Return [x, y] of the center of cell containing provided text 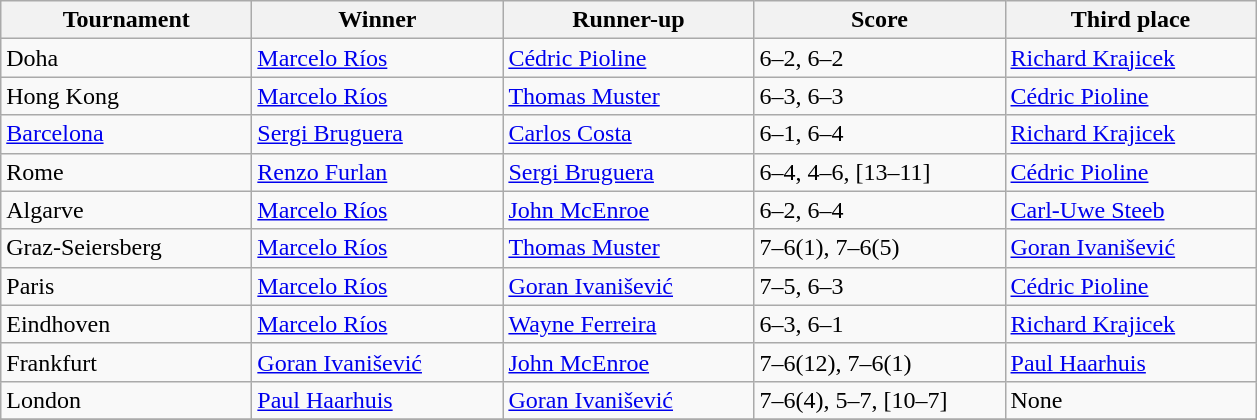
Carl-Uwe Steeb [1130, 210]
Third place [1130, 20]
7–5, 6–3 [880, 286]
6–2, 6–2 [880, 58]
Runner-up [628, 20]
Algarve [126, 210]
Eindhoven [126, 324]
Rome [126, 172]
Frankfurt [126, 362]
Graz-Seiersberg [126, 248]
Paris [126, 286]
6–3, 6–1 [880, 324]
7–6(4), 5–7, [10–7] [880, 400]
Carlos Costa [628, 134]
Tournament [126, 20]
None [1130, 400]
Hong Kong [126, 96]
Wayne Ferreira [628, 324]
London [126, 400]
Winner [378, 20]
Doha [126, 58]
Barcelona [126, 134]
Score [880, 20]
7–6(1), 7–6(5) [880, 248]
6–1, 6–4 [880, 134]
6–3, 6–3 [880, 96]
7–6(12), 7–6(1) [880, 362]
6–2, 6–4 [880, 210]
6–4, 4–6, [13–11] [880, 172]
Renzo Furlan [378, 172]
